Scan for the cell matching the given text and deliver its (x, y) coordinate at center. 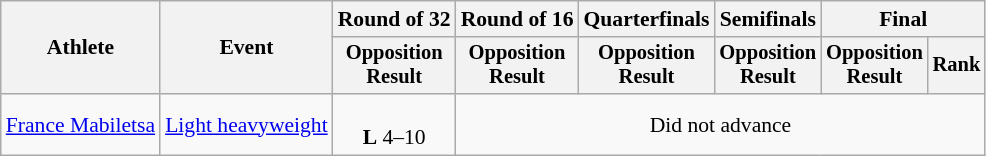
France Mabiletsa (80, 124)
Rank (957, 66)
Final (903, 19)
Event (246, 48)
Did not advance (721, 124)
Quarterfinals (646, 19)
Round of 16 (518, 19)
Semifinals (768, 19)
Round of 32 (394, 19)
L 4–10 (394, 124)
Light heavyweight (246, 124)
Athlete (80, 48)
